Scan for the cell matching the given text and deliver its (X, Y) coordinate at center. 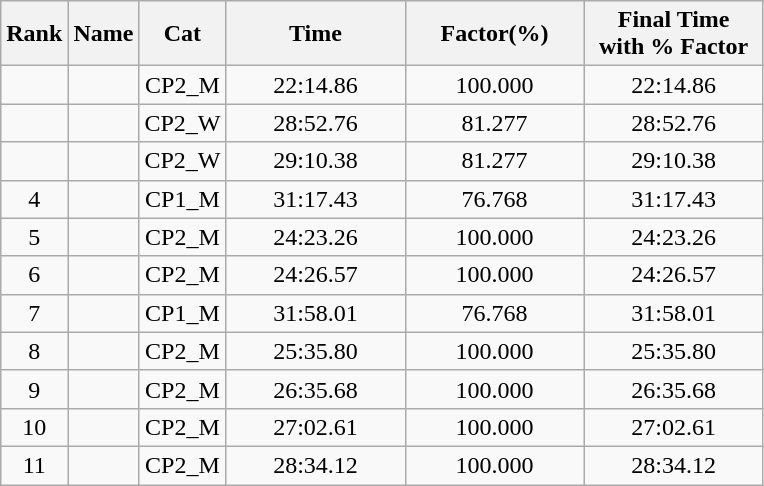
8 (34, 351)
Rank (34, 34)
7 (34, 313)
5 (34, 237)
Name (104, 34)
10 (34, 427)
6 (34, 275)
Final Timewith % Factor (674, 34)
Cat (182, 34)
Factor(%) (494, 34)
9 (34, 389)
11 (34, 465)
4 (34, 199)
Time (316, 34)
